Determine the (X, Y) coordinate at the center of the cell enclosing the given text.  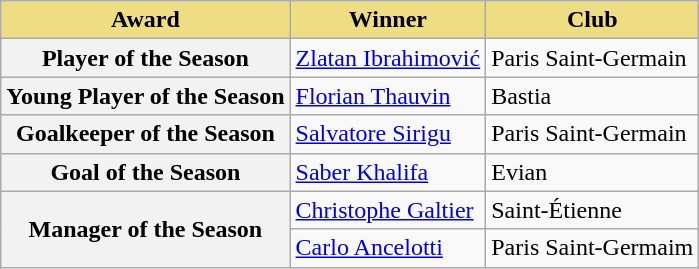
Bastia (592, 96)
Christophe Galtier (388, 210)
Zlatan Ibrahimović (388, 58)
Manager of the Season (146, 229)
Evian (592, 172)
Club (592, 20)
Saint-Étienne (592, 210)
Goalkeeper of the Season (146, 134)
Carlo Ancelotti (388, 248)
Player of the Season (146, 58)
Salvatore Sirigu (388, 134)
Award (146, 20)
Paris Saint-Germaim (592, 248)
Saber Khalifa (388, 172)
Young Player of the Season (146, 96)
Florian Thauvin (388, 96)
Goal of the Season (146, 172)
Winner (388, 20)
